Capture the cell that displays the provided text and extract its (x, y) central coordinate. 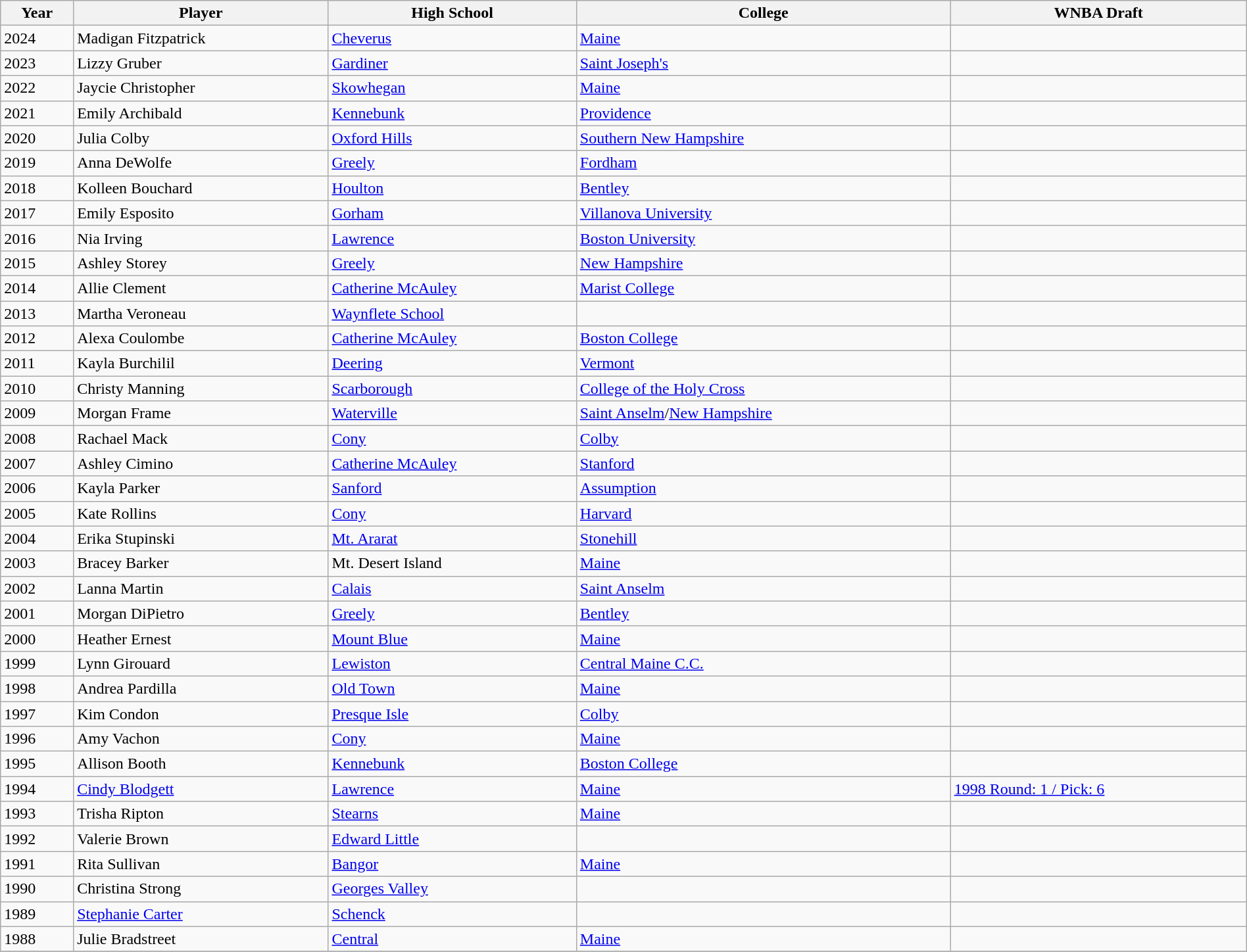
1991 (37, 864)
Assumption (763, 488)
Trisha Ripton (201, 814)
Stanford (763, 464)
2023 (37, 63)
Houlton (452, 188)
Morgan Frame (201, 414)
Bangor (452, 864)
2001 (37, 613)
Cheverus (452, 38)
Allison Booth (201, 764)
2024 (37, 38)
Deering (452, 364)
Georges Valley (452, 889)
Central Maine C.C. (763, 663)
Mt. Desert Island (452, 563)
Christina Strong (201, 889)
Kayla Burchilil (201, 364)
Boston University (763, 238)
2013 (37, 314)
Mt. Ararat (452, 538)
New Hampshire (763, 263)
Central (452, 939)
2012 (37, 339)
1997 (37, 713)
Stonehill (763, 538)
Vermont (763, 364)
2000 (37, 638)
2021 (37, 113)
2020 (37, 138)
Waynflete School (452, 314)
Schenck (452, 914)
1999 (37, 663)
2006 (37, 488)
Lynn Girouard (201, 663)
Lanna Martin (201, 588)
Madigan Fitzpatrick (201, 38)
Scarborough (452, 389)
1989 (37, 914)
Erika Stupinski (201, 538)
Rita Sullivan (201, 864)
College of the Holy Cross (763, 389)
Saint Joseph's (763, 63)
Anna DeWolfe (201, 163)
2005 (37, 513)
2009 (37, 414)
Saint Anselm/New Hampshire (763, 414)
Heather Ernest (201, 638)
Fordham (763, 163)
Lewiston (452, 663)
Oxford Hills (452, 138)
2016 (37, 238)
1990 (37, 889)
Kate Rollins (201, 513)
Providence (763, 113)
Villanova University (763, 213)
Emily Esposito (201, 213)
Kayla Parker (201, 488)
Julie Bradstreet (201, 939)
Julia Colby (201, 138)
Stearns (452, 814)
1996 (37, 739)
Mount Blue (452, 638)
Gorham (452, 213)
Valerie Brown (201, 839)
Ashley Storey (201, 263)
Sanford (452, 488)
Marist College (763, 288)
Stephanie Carter (201, 914)
2019 (37, 163)
Nia Irving (201, 238)
2010 (37, 389)
Old Town (452, 688)
Year (37, 13)
Jaycie Christopher (201, 88)
Alexa Coulombe (201, 339)
Edward Little (452, 839)
Southern New Hampshire (763, 138)
2017 (37, 213)
2003 (37, 563)
Andrea Pardilla (201, 688)
Bracey Barker (201, 563)
1998 Round: 1 / Pick: 6 (1098, 789)
Waterville (452, 414)
Martha Veroneau (201, 314)
WNBA Draft (1098, 13)
2015 (37, 263)
Amy Vachon (201, 739)
2002 (37, 588)
Lizzy Gruber (201, 63)
1993 (37, 814)
Calais (452, 588)
2007 (37, 464)
Skowhegan (452, 88)
Allie Clement (201, 288)
Cindy Blodgett (201, 789)
1988 (37, 939)
1992 (37, 839)
Emily Archibald (201, 113)
Presque Isle (452, 713)
1998 (37, 688)
High School (452, 13)
Christy Manning (201, 389)
Rachael Mack (201, 439)
2008 (37, 439)
2022 (37, 88)
College (763, 13)
Gardiner (452, 63)
Player (201, 13)
Harvard (763, 513)
2018 (37, 188)
Saint Anselm (763, 588)
1994 (37, 789)
2014 (37, 288)
Kolleen Bouchard (201, 188)
1995 (37, 764)
2004 (37, 538)
Ashley Cimino (201, 464)
2011 (37, 364)
Morgan DiPietro (201, 613)
Kim Condon (201, 713)
